Detect which cell encompasses the target text, then output its (X, Y) center coordinate. 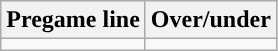
Over/under (210, 20)
Pregame line (74, 20)
